Output the [x, y] coordinate of the center of the cell containing the given text.  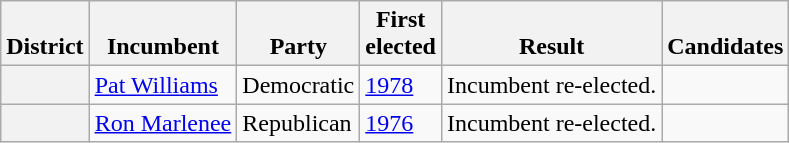
Candidates [726, 34]
Pat Williams [163, 85]
Incumbent [163, 34]
Republican [298, 123]
Democratic [298, 85]
Firstelected [401, 34]
Party [298, 34]
District [45, 34]
Ron Marlenee [163, 123]
1976 [401, 123]
1978 [401, 85]
Result [551, 34]
